Find where the given text appears and provide that cell's center as (X, Y) coordinate. 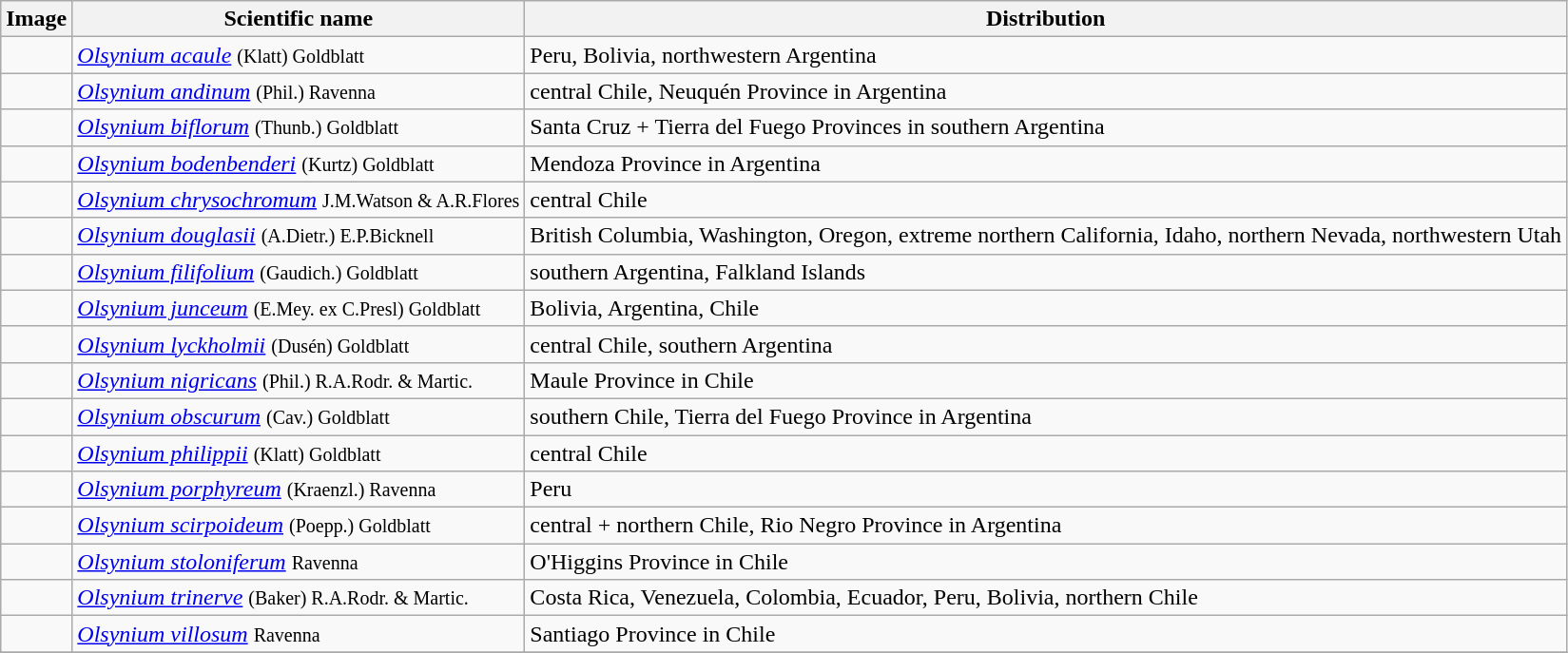
Olsynium trinerve (Baker) R.A.Rodr. & Martic. (299, 598)
central + northern Chile, Rio Negro Province in Argentina (1046, 526)
southern Chile, Tierra del Fuego Province in Argentina (1046, 416)
Olsynium scirpoideum (Poepp.) Goldblatt (299, 526)
Olsynium stoloniferum Ravenna (299, 562)
British Columbia, Washington, Oregon, extreme northern California, Idaho, northern Nevada, northwestern Utah (1046, 236)
Santiago Province in Chile (1046, 634)
Image (36, 19)
Olsynium nigricans (Phil.) R.A.Rodr. & Martic. (299, 380)
Maule Province in Chile (1046, 380)
Peru (1046, 490)
Olsynium lyckholmii (Dusén) Goldblatt (299, 344)
Peru, Bolivia, northwestern Argentina (1046, 55)
Olsynium andinum (Phil.) Ravenna (299, 91)
Bolivia, Argentina, Chile (1046, 308)
Olsynium obscurum (Cav.) Goldblatt (299, 416)
Olsynium douglasii (A.Dietr.) E.P.Bicknell (299, 236)
central Chile, Neuquén Province in Argentina (1046, 91)
Olsynium philippii (Klatt) Goldblatt (299, 453)
Olsynium biflorum (Thunb.) Goldblatt (299, 127)
Distribution (1046, 19)
Olsynium porphyreum (Kraenzl.) Ravenna (299, 490)
Olsynium bodenbenderi (Kurtz) Goldblatt (299, 163)
southern Argentina, Falkland Islands (1046, 272)
Olsynium filifolium (Gaudich.) Goldblatt (299, 272)
Santa Cruz + Tierra del Fuego Provinces in southern Argentina (1046, 127)
Olsynium chrysochromum J.M.Watson & A.R.Flores (299, 200)
Olsynium acaule (Klatt) Goldblatt (299, 55)
Olsynium villosum Ravenna (299, 634)
O'Higgins Province in Chile (1046, 562)
central Chile, southern Argentina (1046, 344)
Mendoza Province in Argentina (1046, 163)
Olsynium junceum (E.Mey. ex C.Presl) Goldblatt (299, 308)
Costa Rica, Venezuela, Colombia, Ecuador, Peru, Bolivia, northern Chile (1046, 598)
Scientific name (299, 19)
